Detect which cell encompasses the target text, then output its [x, y] center coordinate. 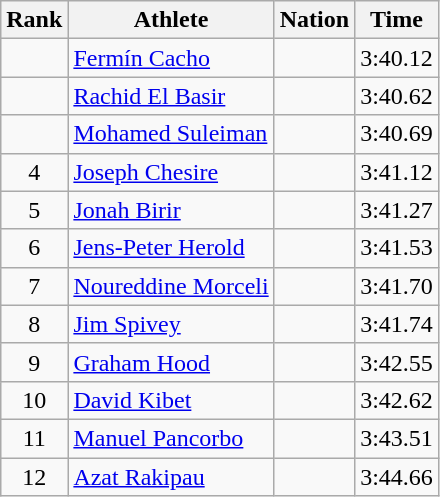
3:41.27 [397, 210]
7 [34, 286]
3:44.66 [397, 477]
3:40.12 [397, 58]
11 [34, 438]
5 [34, 210]
Jens-Peter Herold [171, 248]
Joseph Chesire [171, 172]
10 [34, 400]
3:41.74 [397, 324]
8 [34, 324]
Athlete [171, 20]
6 [34, 248]
Time [397, 20]
3:43.51 [397, 438]
3:41.70 [397, 286]
3:40.62 [397, 96]
3:42.55 [397, 362]
4 [34, 172]
Manuel Pancorbo [171, 438]
3:41.12 [397, 172]
3:41.53 [397, 248]
Azat Rakipau [171, 477]
David Kibet [171, 400]
Rank [34, 20]
12 [34, 477]
Nation [314, 20]
Rachid El Basir [171, 96]
Noureddine Morceli [171, 286]
3:42.62 [397, 400]
Jim Spivey [171, 324]
Graham Hood [171, 362]
Mohamed Suleiman [171, 134]
9 [34, 362]
3:40.69 [397, 134]
Jonah Birir [171, 210]
Fermín Cacho [171, 58]
